Find where the given text appears and provide that cell's center as [X, Y] coordinate. 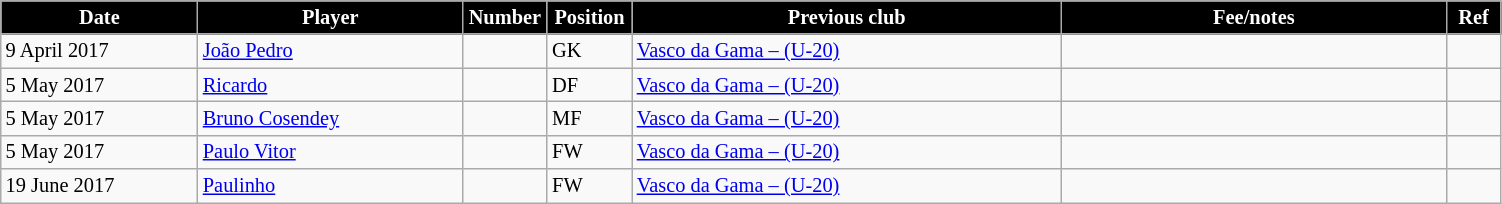
GK [590, 51]
MF [590, 118]
19 June 2017 [100, 186]
Position [590, 17]
Paulo Vitor [330, 152]
9 April 2017 [100, 51]
Paulinho [330, 186]
Ricardo [330, 85]
Bruno Cosendey [330, 118]
Number [506, 17]
Ref [1474, 17]
João Pedro [330, 51]
Date [100, 17]
Player [330, 17]
DF [590, 85]
Previous club [847, 17]
Fee/notes [1254, 17]
